Return the [X, Y] coordinate for the center point of the cell that contains the specified text.  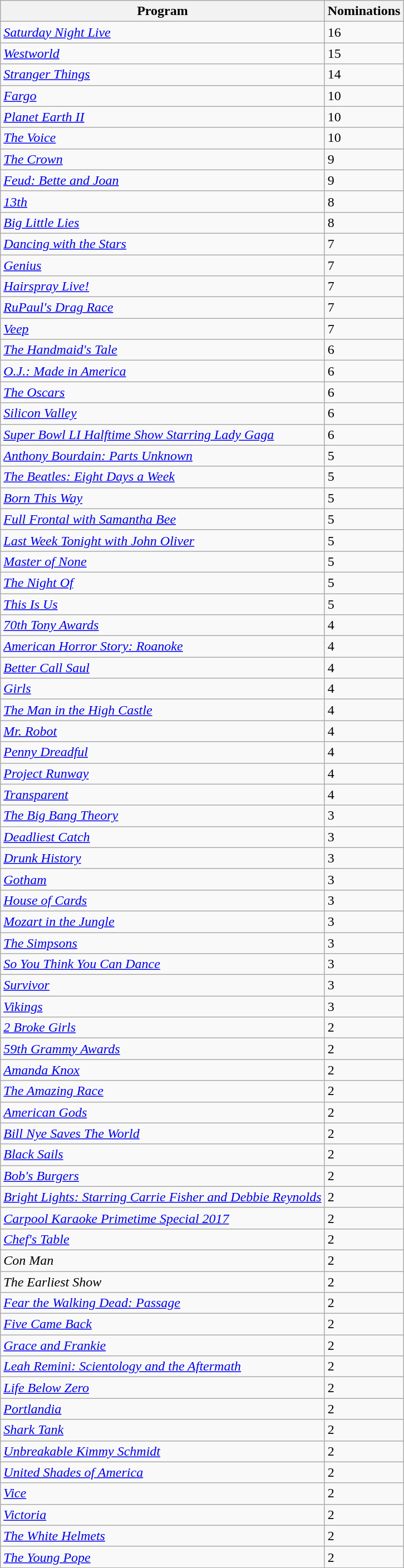
Five Came Back [162, 1324]
Drunk History [162, 858]
This Is Us [162, 604]
Chef's Table [162, 1239]
Black Sails [162, 1155]
Master of None [162, 561]
Deadliest Catch [162, 837]
Grace and Frankie [162, 1345]
Portlandia [162, 1409]
Big Little Lies [162, 223]
Unbreakable Kimmy Schmidt [162, 1451]
15 [364, 53]
Carpool Karaoke Primetime Special 2017 [162, 1218]
The Beatles: Eight Days a Week [162, 477]
2 Broke Girls [162, 1028]
13th [162, 201]
Con Man [162, 1260]
Silicon Valley [162, 413]
Last Week Tonight with John Oliver [162, 540]
The White Helmets [162, 1536]
Penny Dreadful [162, 752]
Gotham [162, 879]
The Earliest Show [162, 1281]
United Shades of America [162, 1472]
The Voice [162, 138]
Program [162, 11]
Saturday Night Live [162, 32]
Planet Earth II [162, 117]
Amanda Knox [162, 1070]
The Amazing Race [162, 1091]
Girls [162, 689]
American Gods [162, 1112]
Stranger Things [162, 75]
American Horror Story: Roanoke [162, 647]
Hairspray Live! [162, 287]
Transparent [162, 795]
Westworld [162, 53]
House of Cards [162, 900]
RuPaul's Drag Race [162, 308]
Project Runway [162, 773]
The Simpsons [162, 943]
Bill Nye Saves The World [162, 1133]
The Oscars [162, 392]
Mr. Robot [162, 731]
The Crown [162, 159]
Veep [162, 329]
Born This Way [162, 498]
Survivor [162, 985]
The Man in the High Castle [162, 710]
Shark Tank [162, 1430]
So You Think You Can Dance [162, 964]
Full Frontal with Samantha Bee [162, 519]
16 [364, 32]
Super Bowl LI Halftime Show Starring Lady Gaga [162, 435]
Victoria [162, 1515]
Better Call Saul [162, 668]
Dancing with the Stars [162, 244]
70th Tony Awards [162, 625]
Fear the Walking Dead: Passage [162, 1303]
14 [364, 75]
Leah Remini: Scientology and the Aftermath [162, 1367]
Vice [162, 1493]
The Night Of [162, 583]
Bright Lights: Starring Carrie Fisher and Debbie Reynolds [162, 1197]
The Young Pope [162, 1557]
59th Grammy Awards [162, 1049]
Vikings [162, 1007]
Life Below Zero [162, 1388]
Nominations [364, 11]
Mozart in the Jungle [162, 921]
Anthony Bourdain: Parts Unknown [162, 456]
Feud: Bette and Joan [162, 180]
Fargo [162, 96]
Genius [162, 265]
The Handmaid's Tale [162, 350]
O.J.: Made in America [162, 371]
Bob's Burgers [162, 1176]
The Big Bang Theory [162, 816]
